Return (x, y) of the center of cell containing provided text 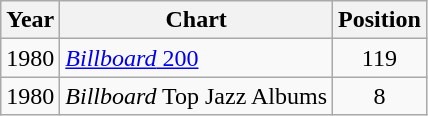
Year (30, 20)
Billboard Top Jazz Albums (196, 96)
Billboard 200 (196, 58)
Chart (196, 20)
119 (380, 58)
8 (380, 96)
Position (380, 20)
